Search for the cell housing the specified text and yield its (x, y) center coordinate. 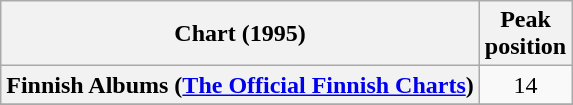
14 (525, 85)
Chart (1995) (240, 34)
Finnish Albums (The Official Finnish Charts) (240, 85)
Peakposition (525, 34)
